Scan for the cell matching the given text and deliver its [X, Y] coordinate at center. 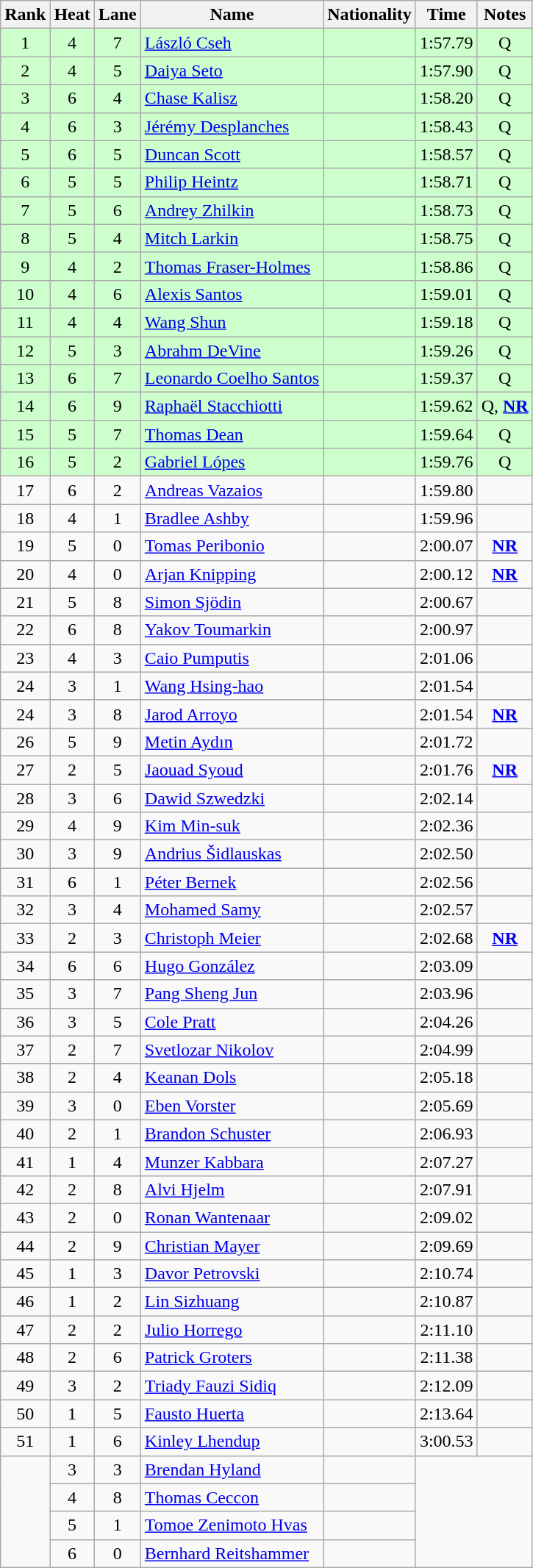
2:12.09 [446, 1386]
Thomas Dean [232, 434]
Cole Pratt [232, 1022]
1:59.76 [446, 462]
Andrius Šidlauskas [232, 854]
Chase Kalisz [232, 99]
1:58.86 [446, 266]
1:59.01 [446, 294]
Raphaël Stacchiotti [232, 407]
Pang Sheng Jun [232, 994]
Nationality [370, 15]
Mohamed Samy [232, 910]
Kim Min-suk [232, 826]
Alvi Hjelm [232, 1189]
2:01.72 [446, 742]
2:00.67 [446, 602]
1:59.80 [446, 490]
2:03.96 [446, 994]
Davor Petrovski [232, 1274]
Tomas Peribonio [232, 546]
1:58.75 [446, 238]
Jaouad Syoud [232, 770]
Q, NR [504, 407]
42 [25, 1189]
Caio Pumputis [232, 658]
Rank [25, 15]
Jérémy Desplanches [232, 126]
39 [25, 1106]
Hugo González [232, 966]
20 [25, 574]
10 [25, 294]
40 [25, 1134]
33 [25, 938]
1:58.57 [446, 154]
2:09.69 [446, 1246]
50 [25, 1414]
Wang Shun [232, 322]
Lane [118, 15]
Philip Heintz [232, 182]
43 [25, 1217]
2:04.26 [446, 1022]
2:02.57 [446, 910]
Simon Sjödin [232, 602]
Jarod Arroyo [232, 714]
1:57.90 [446, 71]
Alexis Santos [232, 294]
1:59.37 [446, 379]
Patrick Groters [232, 1358]
2:02.36 [446, 826]
Metin Aydın [232, 742]
Péter Bernek [232, 882]
49 [25, 1386]
2:09.02 [446, 1217]
23 [25, 658]
Tomoe Zenimoto Hvas [232, 1525]
Bradlee Ashby [232, 518]
1:59.64 [446, 434]
Brendan Hyland [232, 1469]
Daiya Seto [232, 71]
48 [25, 1358]
2:06.93 [446, 1134]
3:00.53 [446, 1442]
2:03.09 [446, 966]
Julio Horrego [232, 1330]
27 [25, 770]
11 [25, 322]
1:57.79 [446, 43]
Munzer Kabbara [232, 1161]
2:02.14 [446, 798]
22 [25, 630]
Mitch Larkin [232, 238]
12 [25, 351]
Dawid Szwedzki [232, 798]
2:10.87 [446, 1302]
2:02.50 [446, 854]
Bernhard Reitshammer [232, 1553]
2:00.97 [446, 630]
Notes [504, 15]
Andreas Vazaios [232, 490]
1:58.71 [446, 182]
14 [25, 407]
44 [25, 1246]
Name [232, 15]
51 [25, 1442]
Duncan Scott [232, 154]
13 [25, 379]
2:11.10 [446, 1330]
Triady Fauzi Sidiq [232, 1386]
Arjan Knipping [232, 574]
Thomas Fraser-Holmes [232, 266]
35 [25, 994]
2:02.56 [446, 882]
2:02.68 [446, 938]
2:05.18 [446, 1078]
Abrahm DeVine [232, 351]
2:13.64 [446, 1414]
1:59.18 [446, 322]
2:07.27 [446, 1161]
Svetlozar Nikolov [232, 1050]
26 [25, 742]
38 [25, 1078]
Fausto Huerta [232, 1414]
15 [25, 434]
2:11.38 [446, 1358]
1:59.62 [446, 407]
2:01.76 [446, 770]
Kinley Lhendup [232, 1442]
2:00.12 [446, 574]
Heat [72, 15]
2:10.74 [446, 1274]
41 [25, 1161]
1:59.26 [446, 351]
17 [25, 490]
Keanan Dols [232, 1078]
1:58.20 [446, 99]
Christoph Meier [232, 938]
2:04.99 [446, 1050]
Gabriel Lópes [232, 462]
Andrey Zhilkin [232, 210]
Time [446, 15]
47 [25, 1330]
30 [25, 854]
Christian Mayer [232, 1246]
45 [25, 1274]
28 [25, 798]
1:58.73 [446, 210]
Wang Hsing-hao [232, 686]
2:01.06 [446, 658]
16 [25, 462]
32 [25, 910]
36 [25, 1022]
Brandon Schuster [232, 1134]
Eben Vorster [232, 1106]
2:00.07 [446, 546]
Leonardo Coelho Santos [232, 379]
1:58.43 [446, 126]
18 [25, 518]
2:07.91 [446, 1189]
Ronan Wantenaar [232, 1217]
31 [25, 882]
Thomas Ceccon [232, 1497]
Lin Sizhuang [232, 1302]
29 [25, 826]
19 [25, 546]
21 [25, 602]
1:59.96 [446, 518]
2:05.69 [446, 1106]
László Cseh [232, 43]
46 [25, 1302]
37 [25, 1050]
34 [25, 966]
Yakov Toumarkin [232, 630]
